Scan for the cell matching the given text and deliver its [X, Y] coordinate at center. 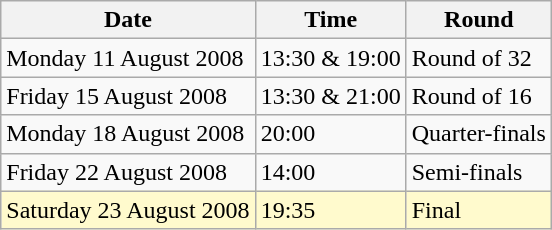
14:00 [330, 172]
Friday 15 August 2008 [128, 96]
Round [478, 20]
Round of 32 [478, 58]
Time [330, 20]
Semi-finals [478, 172]
Saturday 23 August 2008 [128, 210]
Final [478, 210]
13:30 & 21:00 [330, 96]
Monday 11 August 2008 [128, 58]
20:00 [330, 134]
19:35 [330, 210]
Friday 22 August 2008 [128, 172]
13:30 & 19:00 [330, 58]
Quarter-finals [478, 134]
Round of 16 [478, 96]
Monday 18 August 2008 [128, 134]
Date [128, 20]
